For the text-containing cell, return its midpoint in (x, y) coordinate format. 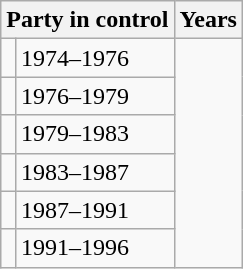
1991–1996 (94, 248)
1976–1979 (94, 96)
1987–1991 (94, 210)
1979–1983 (94, 134)
Years (208, 20)
1983–1987 (94, 172)
1974–1976 (94, 58)
Party in control (88, 20)
